Return [x, y] of the center of cell containing provided text 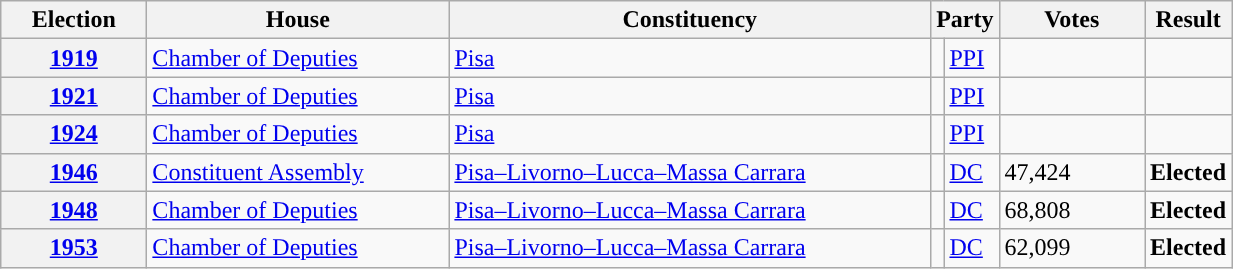
1921 [74, 96]
1946 [74, 172]
1919 [74, 58]
68,808 [1072, 210]
Constituent Assembly [298, 172]
1953 [74, 248]
House [298, 20]
Election [74, 20]
1924 [74, 134]
Result [1188, 20]
47,424 [1072, 172]
1948 [74, 210]
Constituency [690, 20]
62,099 [1072, 248]
Votes [1072, 20]
Party [965, 20]
